For the text-containing cell, return its midpoint in [X, Y] coordinate format. 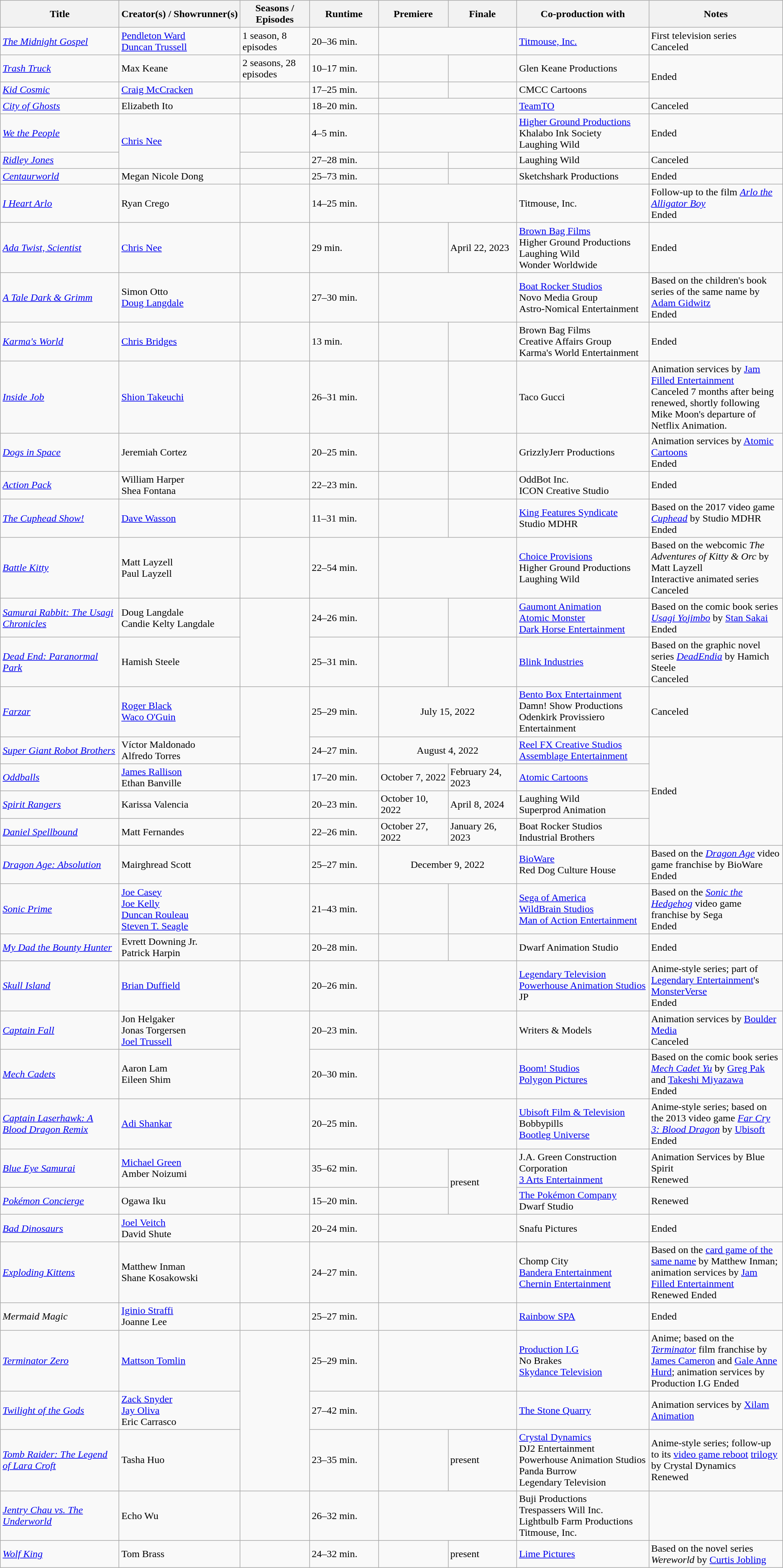
Craig McCracken [180, 90]
Elizabeth Ito [180, 106]
Ogawa Iku [180, 1201]
24–26 min. [344, 618]
April 8, 2024 [482, 805]
Captain Fall [60, 1030]
I Heart Arlo [60, 203]
December 9, 2022 [448, 865]
Bento Box EntertainmentDamn! Show ProductionsOdenkirk Provissiero Entertainment [583, 712]
BioWareRed Dog Culture House [583, 865]
Dead End: Paranormal Park [60, 662]
August 4, 2022 [448, 750]
4–5 min. [344, 133]
Seasons / Episodes [274, 14]
20–28 min. [344, 947]
October 27, 2022 [413, 831]
Farzar [60, 712]
Pokémon Concierge [60, 1201]
Boom! StudiosPolygon Pictures [583, 1074]
Higher Ground ProductionsKhalabo Ink SocietyLaughing Wild [583, 133]
A Tale Dark & Grimm [60, 297]
Matt LayzellPaul Layzell [180, 568]
CMCC Cartoons [583, 90]
Super Giant Robot Brothers [60, 750]
The Stone Quarry [583, 1410]
Ridley Jones [60, 160]
1 season, 8 episodes [274, 41]
Captain Laserhawk: A Blood Dragon Remix [60, 1124]
29 min. [344, 248]
22–23 min. [344, 485]
Karma's World [60, 341]
Mattson Tomlin [180, 1361]
Doug LangdaleCandie Kelty Langdale [180, 618]
Based on the Sonic the Hedgehog video game franchise by SegaEnded [716, 908]
Megan Nicole Dong [180, 176]
Writers & Models [583, 1030]
October 7, 2022 [413, 777]
Chomp CityBandera EntertainmentChernin Entertainment [583, 1272]
First television seriesCanceled [716, 41]
April 22, 2023 [482, 248]
Animation services by Atomic CartoonsEnded [716, 453]
Tasha Huo [180, 1460]
Blue Eye Samurai [60, 1168]
25–73 min. [344, 176]
Boat Rocker StudiosIndustrial Brothers [583, 831]
Lime Pictures [583, 1554]
Battle Kitty [60, 568]
Glen Keane Productions [583, 69]
Wolf King [60, 1554]
Mech Cadets [60, 1074]
Follow-up to the film Arlo the Alligator BoyEnded [716, 203]
Renewed [716, 1201]
Joel VeitchDavid Shute [180, 1228]
Based on the novel series Wereworld by Curtis Jobling [716, 1554]
Legendary TelevisionPowerhouse Animation StudiosJP [583, 985]
Dwarf Animation Studio [583, 947]
Based on the graphic novel series DeadEndia by Hamich SteeleCanceled [716, 662]
35–62 min. [344, 1168]
Based on the card game of the same name by Matthew Inman; animation services by Jam Filled EntertainmentRenewed Ended [716, 1272]
Spirit Rangers [60, 805]
Samurai Rabbit: The Usagi Chronicles [60, 618]
Ubisoft Film & TelevisionBobbypillsBootleg Universe [583, 1124]
Based on the Dragon Age video game franchise by BioWareEnded [716, 865]
Notes [716, 14]
11–31 min. [344, 518]
J.A. Green Construction Corporation3 Arts Entertainment [583, 1168]
Adi Shankar [180, 1124]
Atomic Cartoons [583, 777]
20–36 min. [344, 41]
Shion Takeuchi [180, 396]
15–20 min. [344, 1201]
Brian Duffield [180, 985]
We the People [60, 133]
Pendleton Ward Duncan Trussell [180, 41]
Ryan Crego [180, 203]
Twilight of the Gods [60, 1410]
20–24 min. [344, 1228]
OddBot Inc.ICON Creative Studio [583, 485]
Karissa Valencia [180, 805]
Iginio StraffiJoanne Lee [180, 1317]
The Midnight Gospel [60, 41]
Inside Job [60, 396]
17–20 min. [344, 777]
Centaurworld [60, 176]
Finale [482, 14]
William HarperShea Fontana [180, 485]
18–20 min. [344, 106]
Víctor MaldonadoAlfredo Torres [180, 750]
Tom Brass [180, 1554]
Animation services by Jam Filled EntertainmentCanceled 7 months after being renewed, shortly following Mike Moon's departure of Netflix Animation. [716, 396]
Max Keane [180, 69]
Gaumont AnimationAtomic MonsterDark Horse Entertainment [583, 618]
26–32 min. [344, 1516]
Terminator Zero [60, 1361]
Chris Bridges [180, 341]
24–32 min. [344, 1554]
Animation Services by Blue SpiritRenewed [716, 1168]
23–35 min. [344, 1460]
Anime-style series; follow-up to its video game reboot trilogy by Crystal DynamicsRenewed [716, 1460]
Roger BlackWaco O'Guin [180, 712]
King Features SyndicateStudio MDHR [583, 518]
20–30 min. [344, 1074]
The Pokémon CompanyDwarf Studio [583, 1201]
Trash Truck [60, 69]
Rainbow SPA [583, 1317]
Co-production with [583, 14]
27–42 min. [344, 1410]
Mairghread Scott [180, 865]
22–26 min. [344, 831]
Anime-style series; part of Legendary Entertainment's MonsterVerseEnded [716, 985]
Animation services by Xilam Animation [716, 1410]
Based on the webcomic The Adventures of Kitty & Orc by Matt LayzellInteractive animated seriesCanceled [716, 568]
Creator(s) / Showrunner(s) [180, 14]
My Dad the Bounty Hunter [60, 947]
Based on the children's book series of the same name by Adam GidwitzEnded [716, 297]
Production I.GNo BrakesSkydance Television [583, 1361]
Laughing Wild [583, 160]
October 10, 2022 [413, 805]
Matthew InmanShane Kosakowski [180, 1272]
2 seasons, 28 episodes [274, 69]
26–31 min. [344, 396]
Joe CaseyJoe KellyDuncan RouleauSteven T. Seagle [180, 908]
Skull Island [60, 985]
10–17 min. [344, 69]
Anime; based on the Terminator film franchise by James Cameron and Gale Anne Hurd; animation services by Production I.G Ended [716, 1361]
Anime-style series; based on the 2013 video game Far Cry 3: Blood Dragon by UbisoftEnded [716, 1124]
Taco Gucci [583, 396]
Blink Industries [583, 662]
Exploding Kittens [60, 1272]
Brown Bag FilmsHigher Ground ProductionsLaughing WildWonder Worldwide [583, 248]
Brown Bag FilmsCreative Affairs GroupKarma's World Entertainment [583, 341]
Oddballs [60, 777]
February 24, 2023 [482, 777]
Dave Wasson [180, 518]
Mermaid Magic [60, 1317]
Sketchshark Productions [583, 176]
James RallisonEthan Banville [180, 777]
Matt Fernandes [180, 831]
27–30 min. [344, 297]
Aaron LamEileen Shim [180, 1074]
Premiere [413, 14]
Laughing WildSuperprod Animation [583, 805]
Runtime [344, 14]
Sonic Prime [60, 908]
Action Pack [60, 485]
TeamTO [583, 106]
Snafu Pictures [583, 1228]
14–25 min. [344, 203]
Tomb Raider: The Legend of Lara Croft [60, 1460]
21–43 min. [344, 908]
Zack SnyderJay OlivaEric Carrasco [180, 1410]
Animation services by Boulder MediaCanceled [716, 1030]
Title [60, 14]
Choice ProvisionsHigher Ground ProductionsLaughing Wild [583, 568]
Boat Rocker StudiosNovo Media GroupAstro-Nomical Entertainment [583, 297]
Reel FX Creative StudiosAssemblage Entertainment [583, 750]
13 min. [344, 341]
Jon HelgakerJonas TorgersenJoel Trussell [180, 1030]
Sega of AmericaWildBrain StudiosMan of Action Entertainment [583, 908]
Jentry Chau vs. The Underworld [60, 1516]
Jeremiah Cortez [180, 453]
Hamish Steele [180, 662]
Evrett Downing Jr.Patrick Harpin [180, 947]
Dragon Age: Absolution [60, 865]
22–54 min. [344, 568]
Buji ProductionsTrespassers Will Inc.Lightbulb Farm ProductionsTitmouse, Inc. [583, 1516]
Crystal DynamicsDJ2 EntertainmentPowerhouse Animation StudiosPanda BurrowLegendary Television [583, 1460]
City of Ghosts [60, 106]
20–26 min. [344, 985]
Echo Wu [180, 1516]
Based on the 2017 video game Cuphead by Studio MDHREnded [716, 518]
Based on the comic book series Mech Cadet Yu by Greg Pak and Takeshi MiyazawaEnded [716, 1074]
GrizzlyJerr Productions [583, 453]
January 26, 2023 [482, 831]
25–31 min. [344, 662]
Kid Cosmic [60, 90]
17–25 min. [344, 90]
Daniel Spellbound [60, 831]
Bad Dinosaurs [60, 1228]
Simon OttoDoug Langdale [180, 297]
Michael GreenAmber Noizumi [180, 1168]
Dogs in Space [60, 453]
July 15, 2022 [448, 712]
27–28 min. [344, 160]
Based on the comic book series Usagi Yojimbo by Stan SakaiEnded [716, 618]
Ada Twist, Scientist [60, 248]
The Cuphead Show! [60, 518]
